Return [x, y] of the center of cell containing provided text 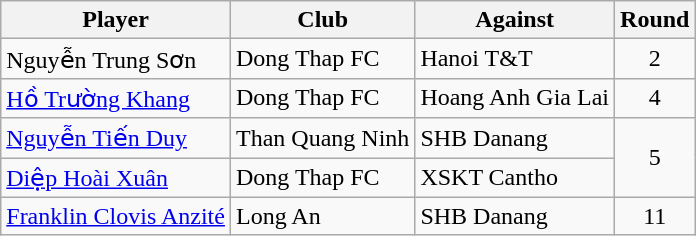
Player [116, 20]
Hồ Trường Khang [116, 98]
XSKT Cantho [515, 178]
5 [655, 158]
Diệp Hoài Xuân [116, 178]
Nguyễn Tiến Duy [116, 138]
Hanoi T&T [515, 59]
11 [655, 216]
2 [655, 59]
Round [655, 20]
Than Quang Ninh [322, 138]
Hoang Anh Gia Lai [515, 98]
4 [655, 98]
Nguyễn Trung Sơn [116, 59]
Against [515, 20]
Franklin Clovis Anzité [116, 216]
Club [322, 20]
Long An [322, 216]
